Output the (X, Y) coordinate of the center of the cell containing the given text.  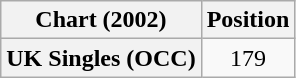
Chart (2002) (101, 20)
UK Singles (OCC) (101, 58)
Position (248, 20)
179 (248, 58)
